Extract the (X, Y) coordinate from the center of the cell holding the provided text.  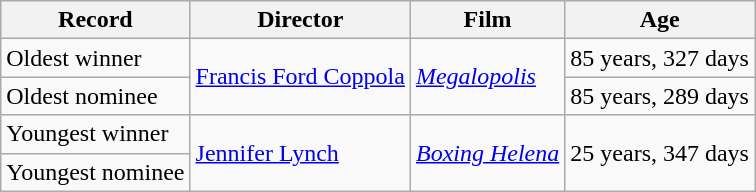
Film (487, 20)
85 years, 289 days (660, 96)
Francis Ford Coppola (300, 77)
Youngest nominee (96, 172)
Age (660, 20)
25 years, 347 days (660, 153)
Oldest nominee (96, 96)
Director (300, 20)
Megalopolis (487, 77)
Record (96, 20)
Oldest winner (96, 58)
Boxing Helena (487, 153)
85 years, 327 days (660, 58)
Jennifer Lynch (300, 153)
Youngest winner (96, 134)
